Detect which cell encompasses the target text, then output its (x, y) center coordinate. 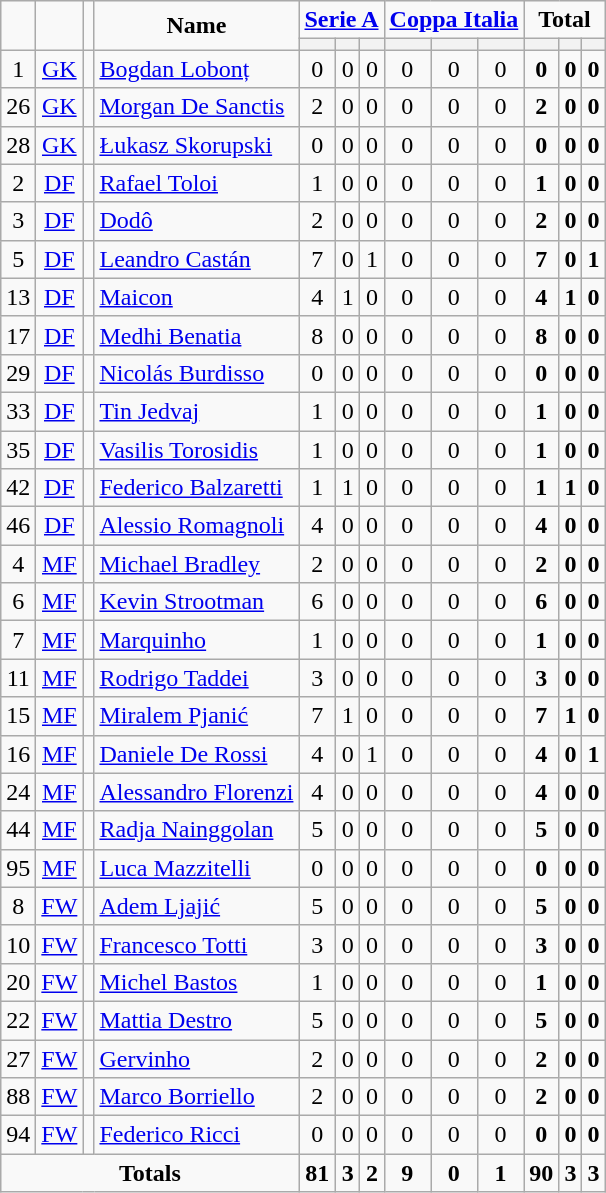
26 (18, 107)
22 (18, 1020)
Federico Balzaretti (196, 488)
42 (18, 488)
17 (18, 335)
44 (18, 830)
Luca Mazzitelli (196, 868)
Tin Jedvaj (196, 411)
Coppa Italia (454, 20)
Rodrigo Taddei (196, 678)
Alessio Romagnoli (196, 526)
Marco Borriello (196, 1097)
Gervinho (196, 1059)
46 (18, 526)
20 (18, 982)
Miralem Pjanić (196, 716)
Adem Ljajić (196, 906)
Kevin Strootman (196, 602)
Marquinho (196, 640)
33 (18, 411)
16 (18, 754)
Leandro Castán (196, 259)
29 (18, 373)
24 (18, 792)
Michael Bradley (196, 564)
Vasilis Torosidis (196, 449)
Total (564, 20)
Medhi Benatia (196, 335)
Federico Ricci (196, 1135)
13 (18, 297)
Totals (150, 1173)
28 (18, 145)
27 (18, 1059)
Daniele De Rossi (196, 754)
81 (318, 1173)
Serie A (342, 20)
Morgan De Sanctis (196, 107)
Bogdan Lobonț (196, 69)
Mattia Destro (196, 1020)
Francesco Totti (196, 944)
Radja Nainggolan (196, 830)
90 (542, 1173)
Rafael Toloi (196, 183)
Łukasz Skorupski (196, 145)
Name (196, 26)
Maicon (196, 297)
Michel Bastos (196, 982)
95 (18, 868)
88 (18, 1097)
15 (18, 716)
11 (18, 678)
Alessandro Florenzi (196, 792)
9 (408, 1173)
35 (18, 449)
Nicolás Burdisso (196, 373)
94 (18, 1135)
Dodô (196, 221)
10 (18, 944)
